Determine the (X, Y) coordinate at the center of the cell enclosing the given text.  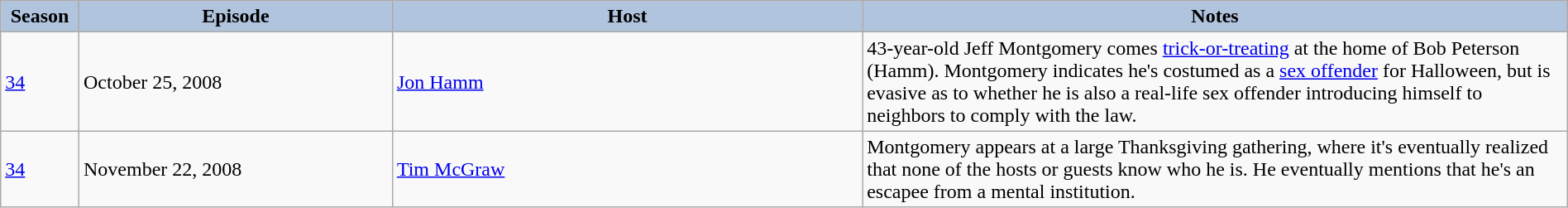
November 22, 2008 (235, 169)
October 25, 2008 (235, 81)
Host (627, 17)
Tim McGraw (627, 169)
Episode (235, 17)
Jon Hamm (627, 81)
Notes (1216, 17)
Season (40, 17)
